Find where the given text appears and provide that cell's center as [X, Y] coordinate. 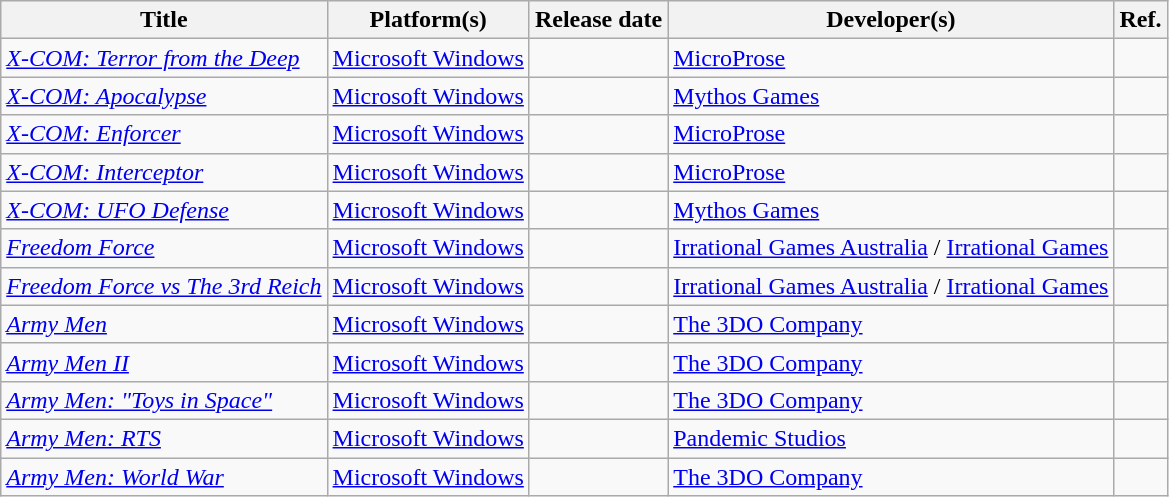
Platform(s) [428, 20]
X-COM: UFO Defense [164, 210]
X-COM: Terror from the Deep [164, 58]
Army Men: "Toys in Space" [164, 400]
Release date [598, 20]
X-COM: Interceptor [164, 172]
X-COM: Apocalypse [164, 96]
Army Men II [164, 362]
Army Men [164, 324]
Developer(s) [891, 20]
Title [164, 20]
Pandemic Studios [891, 438]
Ref. [1140, 20]
Army Men: RTS [164, 438]
Freedom Force [164, 248]
Freedom Force vs The 3rd Reich [164, 286]
X-COM: Enforcer [164, 134]
Army Men: World War [164, 477]
